Detect which cell encompasses the target text, then output its [X, Y] center coordinate. 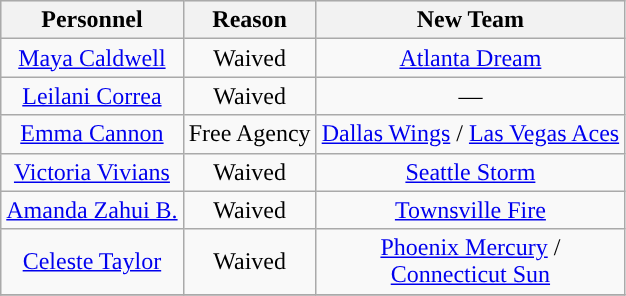
Emma Cannon [92, 134]
Personnel [92, 20]
Maya Caldwell [92, 58]
Atlanta Dream [470, 58]
Phoenix Mercury /Connecticut Sun [470, 262]
Leilani Correa [92, 96]
Free Agency [250, 134]
Dallas Wings / Las Vegas Aces [470, 134]
Seattle Storm [470, 172]
Townsville Fire [470, 210]
Amanda Zahui B. [92, 210]
Reason [250, 20]
Celeste Taylor [92, 262]
Victoria Vivians [92, 172]
New Team [470, 20]
— [470, 96]
